Capture the cell that displays the provided text and extract its (X, Y) central coordinate. 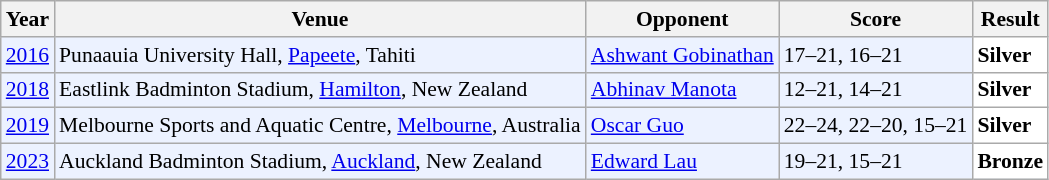
Auckland Badminton Stadium, Auckland, New Zealand (320, 162)
Eastlink Badminton Stadium, Hamilton, New Zealand (320, 90)
Year (28, 19)
Punaauia University Hall, Papeete, Tahiti (320, 55)
19–21, 15–21 (876, 162)
Ashwant Gobinathan (682, 55)
Score (876, 19)
Bronze (1010, 162)
2023 (28, 162)
Edward Lau (682, 162)
Abhinav Manota (682, 90)
Oscar Guo (682, 126)
Opponent (682, 19)
2018 (28, 90)
22–24, 22–20, 15–21 (876, 126)
Venue (320, 19)
Melbourne Sports and Aquatic Centre, Melbourne, Australia (320, 126)
2019 (28, 126)
2016 (28, 55)
12–21, 14–21 (876, 90)
Result (1010, 19)
17–21, 16–21 (876, 55)
